Determine the [X, Y] coordinate at the center of the cell enclosing the given text.  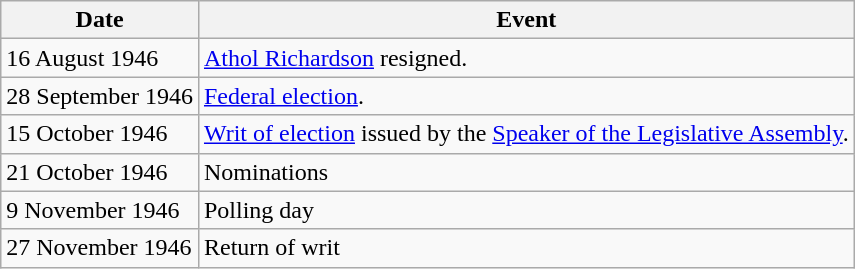
Federal election. [526, 96]
Return of writ [526, 248]
15 October 1946 [100, 134]
Writ of election issued by the Speaker of the Legislative Assembly. [526, 134]
27 November 1946 [100, 248]
28 September 1946 [100, 96]
Polling day [526, 210]
Event [526, 20]
16 August 1946 [100, 58]
Nominations [526, 172]
Date [100, 20]
Athol Richardson resigned. [526, 58]
9 November 1946 [100, 210]
21 October 1946 [100, 172]
